Return (x, y) of the center of cell containing provided text 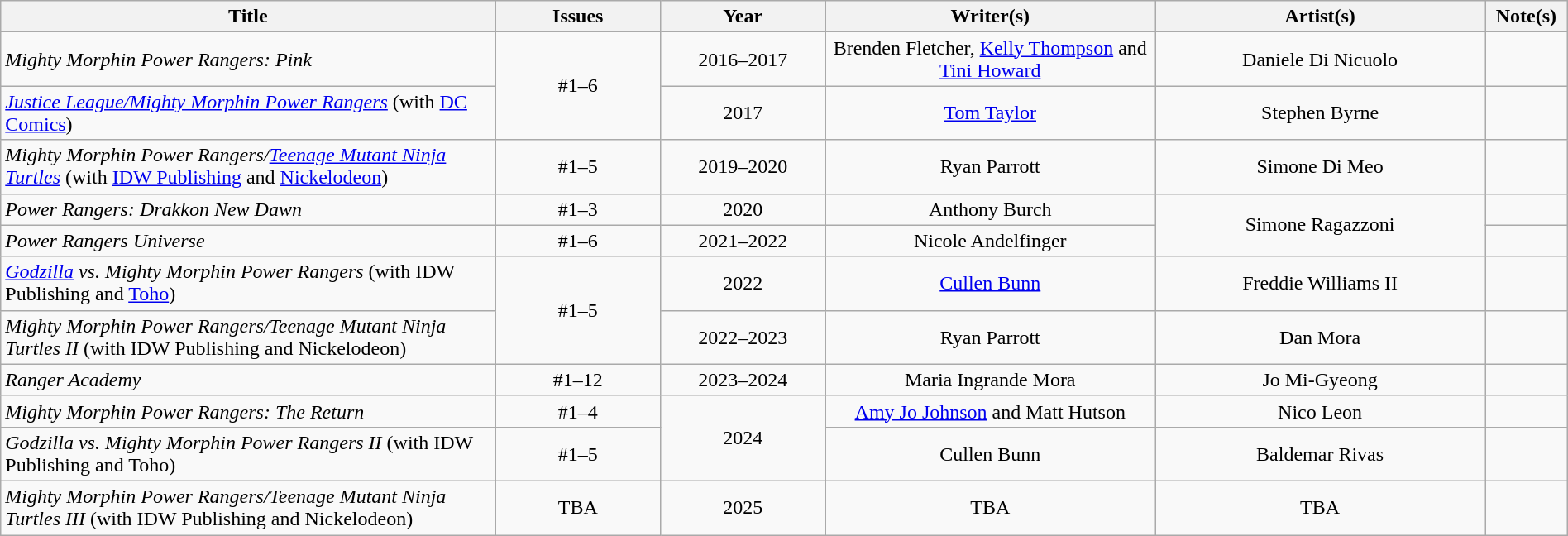
Ranger Academy (248, 380)
Godzilla vs. Mighty Morphin Power Rangers (with IDW Publishing and Toho) (248, 283)
2021–2022 (743, 241)
Baldemar Rivas (1320, 453)
Tom Taylor (991, 112)
Mighty Morphin Power Rangers/Teenage Mutant Ninja Turtles (with IDW Publishing and Nickelodeon) (248, 167)
2022 (743, 283)
Freddie Williams II (1320, 283)
Daniele Di Nicuolo (1320, 60)
Artist(s) (1320, 17)
2016–2017 (743, 60)
Dan Mora (1320, 337)
Nicole Andelfinger (991, 241)
Simone Di Meo (1320, 167)
Anthony Burch (991, 209)
Mighty Morphin Power Rangers/Teenage Mutant Ninja Turtles III (with IDW Publishing and Nickelodeon) (248, 508)
Simone Ragazzoni (1320, 225)
2022–2023 (743, 337)
Jo Mi-Gyeong (1320, 380)
Mighty Morphin Power Rangers: The Return (248, 411)
#1–3 (577, 209)
2019–2020 (743, 167)
Note(s) (1527, 17)
Amy Jo Johnson and Matt Hutson (991, 411)
2017 (743, 112)
Justice League/Mighty Morphin Power Rangers (with DC Comics) (248, 112)
Mighty Morphin Power Rangers: Pink (248, 60)
Godzilla vs. Mighty Morphin Power Rangers II (with IDW Publishing and Toho) (248, 453)
Brenden Fletcher, Kelly Thompson and Tini Howard (991, 60)
Mighty Morphin Power Rangers/Teenage Mutant Ninja Turtles II (with IDW Publishing and Nickelodeon) (248, 337)
Title (248, 17)
Year (743, 17)
2024 (743, 438)
Issues (577, 17)
#1–12 (577, 380)
Stephen Byrne (1320, 112)
2023–2024 (743, 380)
Maria Ingrande Mora (991, 380)
Power Rangers Universe (248, 241)
2025 (743, 508)
2020 (743, 209)
Power Rangers: Drakkon New Dawn (248, 209)
Writer(s) (991, 17)
#1–4 (577, 411)
Nico Leon (1320, 411)
